Search for the cell housing the specified text and yield its (X, Y) center coordinate. 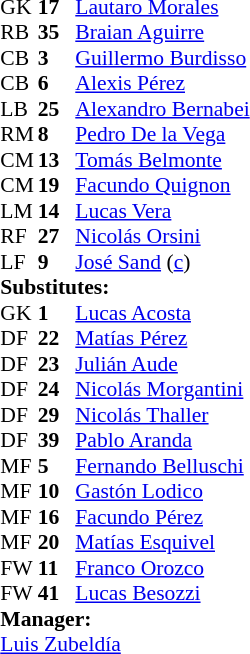
Matías Esquivel (162, 543)
Alexis Pérez (162, 83)
10 (57, 491)
Tomás Belmonte (162, 160)
Nicolás Orsini (162, 237)
9 (57, 262)
Braian Aguirre (162, 33)
RB (19, 33)
Fernando Belluschi (162, 466)
Guillermo Burdisso (162, 58)
29 (57, 415)
Manager: (124, 619)
Nicolás Morgantini (162, 389)
Pedro De la Vega (162, 135)
Facundo Pérez (162, 517)
27 (57, 237)
35 (57, 33)
Julián Aude (162, 364)
LM (19, 211)
Facundo Quignon (162, 185)
Nicolás Thaller (162, 415)
LF (19, 262)
RM (19, 135)
20 (57, 543)
Lucas Acosta (162, 313)
6 (57, 83)
13 (57, 160)
5 (57, 466)
José Sand (c) (162, 262)
22 (57, 339)
LB (19, 109)
8 (57, 135)
Lucas Besozzi (162, 593)
25 (57, 109)
Franco Orozco (162, 568)
23 (57, 364)
41 (57, 593)
14 (57, 211)
Alexandro Bernabei (162, 109)
Pablo Aranda (162, 441)
1 (57, 313)
19 (57, 185)
Matías Pérez (162, 339)
Substitutes: (124, 287)
39 (57, 441)
11 (57, 568)
3 (57, 58)
RF (19, 237)
GK (19, 313)
Gastón Lodico (162, 491)
24 (57, 389)
16 (57, 517)
Lucas Vera (162, 211)
